Return the (X, Y) coordinate for the center point of the cell that contains the specified text.  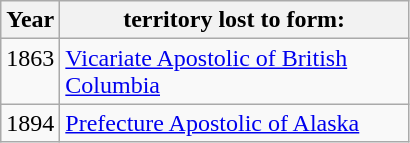
Vicariate Apostolic of British Columbia (234, 72)
territory lost to form: (234, 20)
Year (30, 20)
1863 (30, 72)
Prefecture Apostolic of Alaska (234, 123)
1894 (30, 123)
